Detect which cell encompasses the target text, then output its [X, Y] center coordinate. 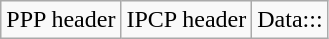
Data::: [290, 20]
IPCP header [186, 20]
PPP header [61, 20]
